Pinpoint the cell where the given text exists, returning its [x, y] midpoint coordinate. 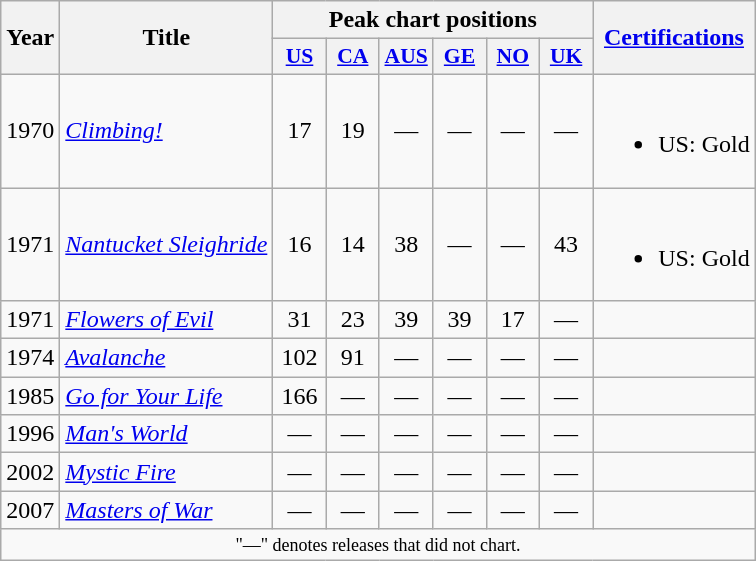
1970 [30, 130]
Certifications [674, 38]
Peak chart positions [433, 20]
Go for Your Life [166, 396]
Man's World [166, 434]
14 [352, 244]
Year [30, 38]
19 [352, 130]
1996 [30, 434]
NO [512, 57]
AUS [406, 57]
Title [166, 38]
16 [300, 244]
Avalanche [166, 358]
UK [566, 57]
US [300, 57]
31 [300, 320]
166 [300, 396]
Nantucket Sleighride [166, 244]
43 [566, 244]
1985 [30, 396]
GE [460, 57]
23 [352, 320]
2007 [30, 510]
"—" denotes releases that did not chart. [378, 544]
2002 [30, 472]
Masters of War [166, 510]
38 [406, 244]
Climbing! [166, 130]
102 [300, 358]
CA [352, 57]
91 [352, 358]
1974 [30, 358]
Flowers of Evil [166, 320]
Mystic Fire [166, 472]
